Scan for the cell matching the given text and deliver its (X, Y) coordinate at center. 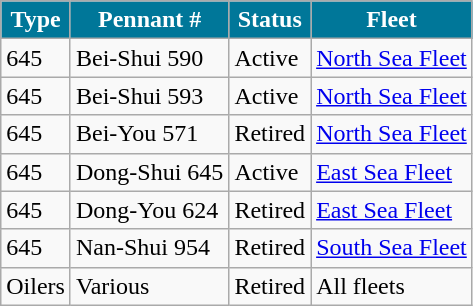
Oilers (36, 286)
Status (270, 20)
Various (149, 286)
Dong-Shui 645 (149, 172)
Bei-Shui 593 (149, 96)
Dong-You 624 (149, 210)
Fleet (392, 20)
Type (36, 20)
South Sea Fleet (392, 248)
Bei-You 571 (149, 134)
Nan-Shui 954 (149, 248)
All fleets (392, 286)
Pennant # (149, 20)
Bei-Shui 590 (149, 58)
